Determine the [X, Y] coordinate at the center of the cell enclosing the given text.  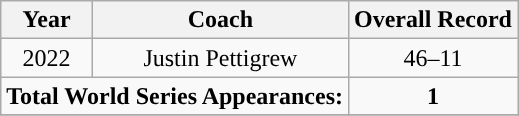
Year [47, 20]
Overall Record [432, 20]
46–11 [432, 58]
1 [432, 96]
Coach [220, 20]
Total World Series Appearances: [175, 96]
2022 [47, 58]
Justin Pettigrew [220, 58]
